Find where the given text appears and provide that cell's center as [x, y] coordinate. 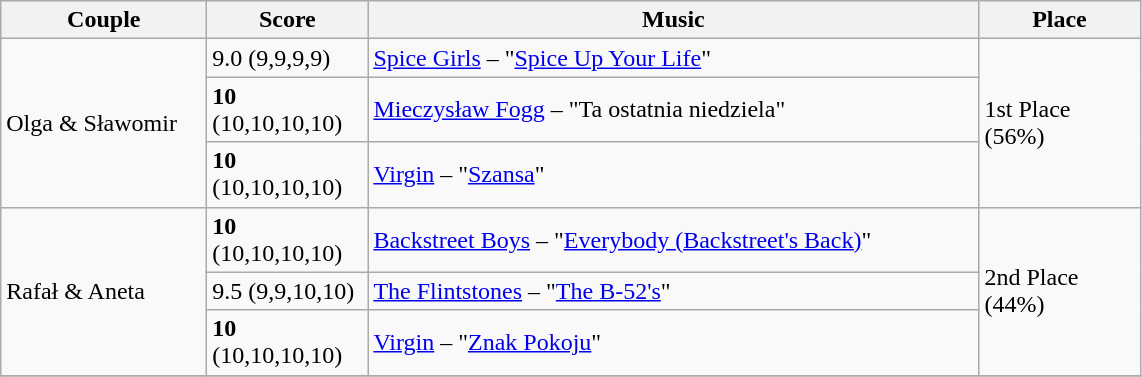
2nd Place (44%) [1060, 291]
Music [674, 20]
Spice Girls – "Spice Up Your Life" [674, 58]
1st Place (56%) [1060, 123]
Score [288, 20]
Olga & Sławomir [104, 123]
Rafał & Aneta [104, 291]
Backstreet Boys – "Everybody (Backstreet's Back)" [674, 240]
Virgin – "Szansa" [674, 174]
9.5 (9,9,10,10) [288, 291]
Virgin – "Znak Pokoju" [674, 342]
Place [1060, 20]
Mieczysław Fogg – "Ta ostatnia niedziela" [674, 110]
9.0 (9,9,9,9) [288, 58]
The Flintstones – "The B-52's" [674, 291]
Couple [104, 20]
